Find where the given text appears and provide that cell's center as [X, Y] coordinate. 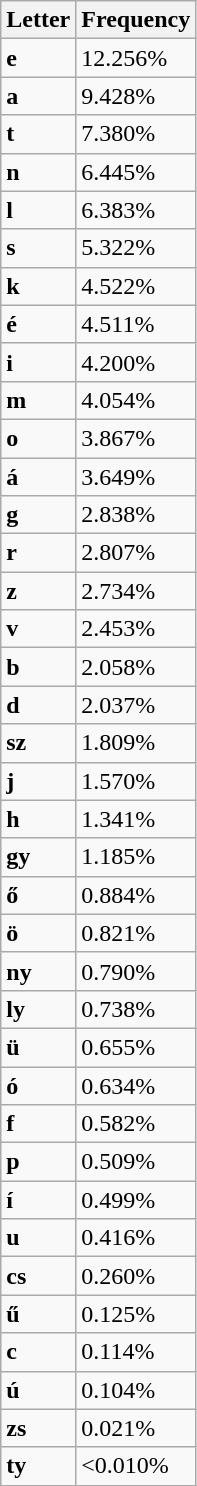
z [38, 591]
sz [38, 743]
0.499% [136, 1200]
i [38, 362]
b [38, 667]
t [38, 134]
6.445% [136, 172]
0.634% [136, 1085]
s [38, 248]
cs [38, 1276]
2.838% [136, 515]
v [38, 629]
p [38, 1162]
ly [38, 1009]
4.522% [136, 286]
g [38, 515]
1.341% [136, 819]
l [38, 210]
o [38, 438]
á [38, 477]
ty [38, 1466]
2.037% [136, 705]
ő [38, 895]
ü [38, 1047]
gy [38, 857]
d [38, 705]
2.807% [136, 553]
0.104% [136, 1390]
ny [38, 971]
í [38, 1200]
5.322% [136, 248]
ö [38, 933]
h [38, 819]
0.114% [136, 1352]
9.428% [136, 96]
0.021% [136, 1428]
4.511% [136, 324]
0.821% [136, 933]
2.734% [136, 591]
4.054% [136, 400]
12.256% [136, 58]
0.582% [136, 1124]
6.383% [136, 210]
0.884% [136, 895]
0.790% [136, 971]
0.509% [136, 1162]
ű [38, 1314]
1.809% [136, 743]
m [38, 400]
n [38, 172]
Letter [38, 20]
3.867% [136, 438]
é [38, 324]
0.260% [136, 1276]
1.185% [136, 857]
j [38, 781]
0.738% [136, 1009]
u [38, 1238]
3.649% [136, 477]
<0.010% [136, 1466]
0.416% [136, 1238]
zs [38, 1428]
e [38, 58]
a [38, 96]
2.058% [136, 667]
1.570% [136, 781]
ú [38, 1390]
7.380% [136, 134]
k [38, 286]
2.453% [136, 629]
4.200% [136, 362]
ó [38, 1085]
r [38, 553]
Frequency [136, 20]
f [38, 1124]
0.125% [136, 1314]
c [38, 1352]
0.655% [136, 1047]
